For the text-containing cell, return its midpoint in (x, y) coordinate format. 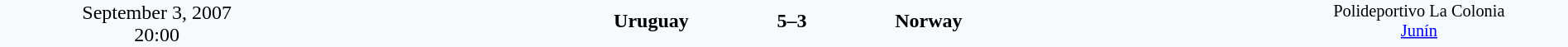
Uruguay (501, 21)
5–3 (791, 21)
September 3, 200720:00 (157, 23)
Norway (1082, 21)
Polideportivo La ColoniaJunín (1419, 23)
